Return [X, Y] of the center of cell containing provided text 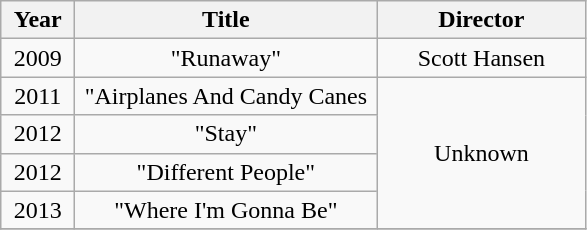
Unknown [482, 153]
"Where I'm Gonna Be" [226, 210]
"Airplanes And Candy Canes [226, 96]
Title [226, 20]
"Stay" [226, 134]
"Different People" [226, 172]
Year [38, 20]
2009 [38, 58]
2011 [38, 96]
2013 [38, 210]
"Runaway" [226, 58]
Scott Hansen [482, 58]
Director [482, 20]
